Detect which cell encompasses the target text, then output its (x, y) center coordinate. 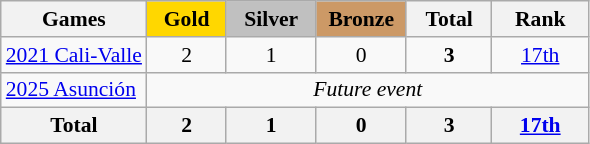
Gold (186, 19)
Rank (540, 19)
Future event (368, 90)
Games (74, 19)
2025 Asunción (74, 90)
Silver (271, 19)
Bronze (361, 19)
2021 Cali-Valle (74, 55)
